Locate the cell with the specified text and output its [x, y] center coordinate. 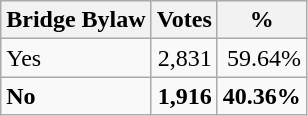
59.64% [262, 58]
% [262, 20]
40.36% [262, 96]
Votes [184, 20]
1,916 [184, 96]
2,831 [184, 58]
Yes [76, 58]
Bridge Bylaw [76, 20]
No [76, 96]
